Extract the (x, y) coordinate from the center of the cell holding the provided text.  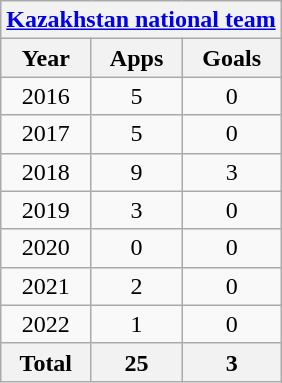
2017 (46, 134)
Year (46, 58)
2022 (46, 324)
25 (136, 362)
2 (136, 286)
2016 (46, 96)
2020 (46, 248)
Goals (232, 58)
1 (136, 324)
2018 (46, 172)
Apps (136, 58)
Kazakhstan national team (141, 20)
2021 (46, 286)
2019 (46, 210)
9 (136, 172)
Total (46, 362)
